Search for the cell housing the specified text and yield its [x, y] center coordinate. 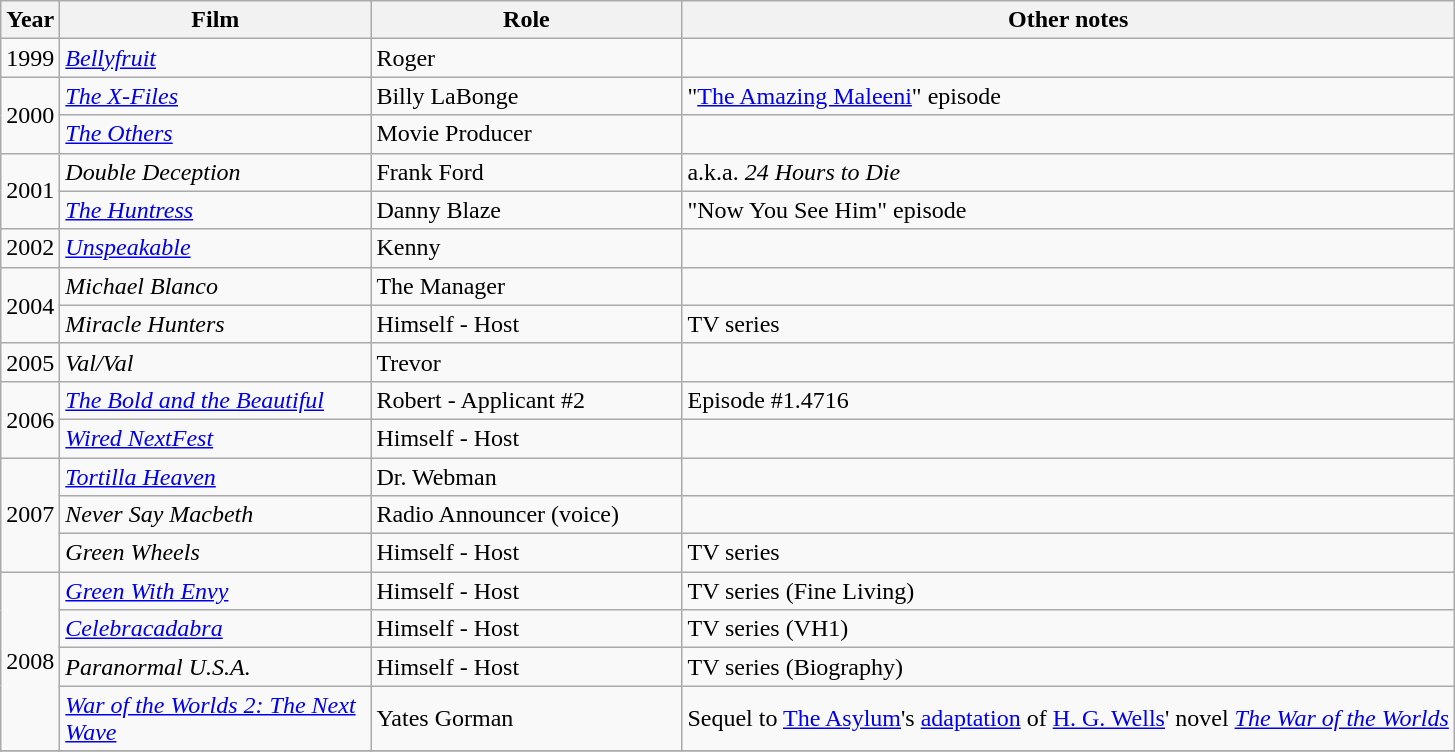
War of the Worlds 2: The Next Wave [216, 718]
"Now You See Him" episode [1068, 210]
The Huntress [216, 210]
Dr. Webman [526, 477]
TV series (Biography) [1068, 667]
Michael Blanco [216, 286]
Roger [526, 58]
2007 [30, 515]
Never Say Macbeth [216, 515]
2005 [30, 362]
Movie Producer [526, 134]
Wired NextFest [216, 438]
Val/Val [216, 362]
2002 [30, 248]
Frank Ford [526, 172]
1999 [30, 58]
TV series (Fine Living) [1068, 591]
2006 [30, 419]
The Manager [526, 286]
The Bold and the Beautiful [216, 400]
"The Amazing Maleeni" episode [1068, 96]
2008 [30, 662]
Double Deception [216, 172]
Film [216, 20]
a.k.a. 24 Hours to Die [1068, 172]
Green Wheels [216, 553]
The X-Files [216, 96]
2001 [30, 191]
The Others [216, 134]
Robert - Applicant #2 [526, 400]
Unspeakable [216, 248]
Year [30, 20]
Sequel to The Asylum's adaptation of H. G. Wells' novel The War of the Worlds [1068, 718]
Trevor [526, 362]
Tortilla Heaven [216, 477]
Danny Blaze [526, 210]
Bellyfruit [216, 58]
Billy LaBonge [526, 96]
Role [526, 20]
Radio Announcer (voice) [526, 515]
Celebracadabra [216, 629]
2000 [30, 115]
Miracle Hunters [216, 324]
Kenny [526, 248]
Other notes [1068, 20]
TV series (VH1) [1068, 629]
Green With Envy [216, 591]
Yates Gorman [526, 718]
Episode #1.4716 [1068, 400]
Paranormal U.S.A. [216, 667]
2004 [30, 305]
